Output the (x, y) coordinate of the center of the cell containing the given text.  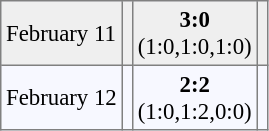
2:2(1:0,1:2,0:0) (194, 97)
February 12 (62, 97)
February 11 (62, 33)
3:0(1:0,1:0,1:0) (194, 33)
